Return the (x, y) coordinate for the center point of the cell that contains the specified text.  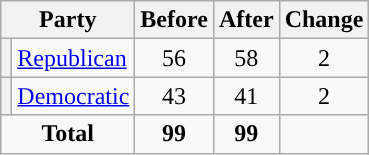
56 (174, 58)
Republican (74, 58)
Party (68, 20)
58 (246, 58)
Democratic (74, 96)
43 (174, 96)
After (246, 20)
Before (174, 20)
41 (246, 96)
Change (324, 20)
Total (68, 134)
